Output the (X, Y) coordinate of the center of the cell containing the given text.  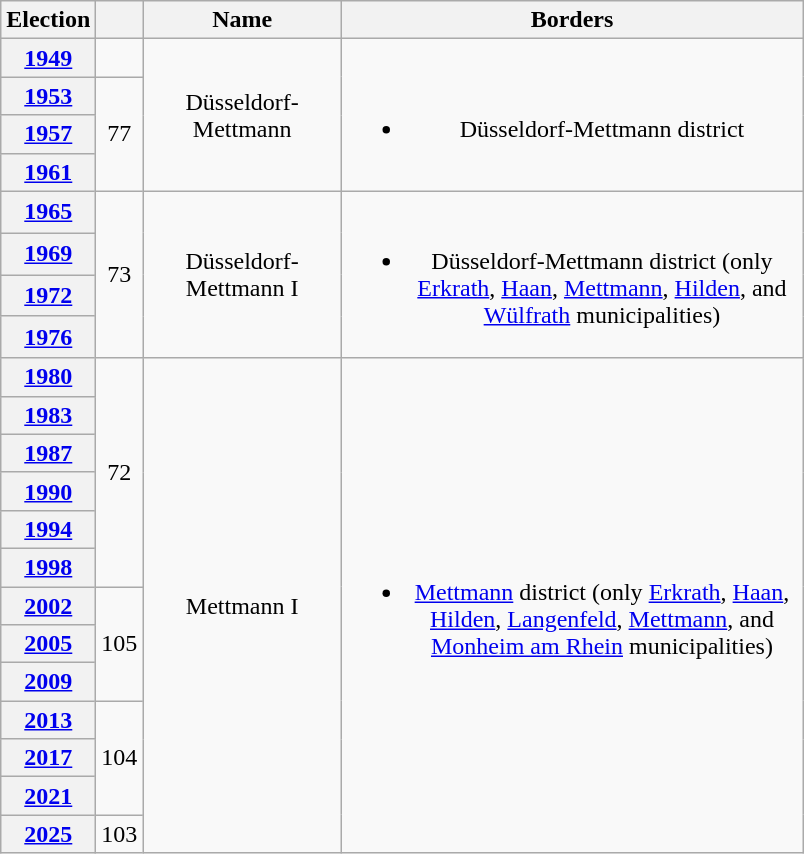
103 (120, 834)
77 (120, 134)
Election (48, 20)
1949 (48, 58)
Borders (572, 20)
Mettmann district (only Erkrath, Haan, Hilden, Langenfeld, Mettmann, and Monheim am Rhein municipalities) (572, 606)
1987 (48, 453)
Düsseldorf-Mettmann (242, 115)
1957 (48, 134)
1953 (48, 96)
2002 (48, 605)
Düsseldorf-Mettmann I (242, 274)
1998 (48, 567)
1980 (48, 377)
2005 (48, 644)
1965 (48, 212)
2025 (48, 834)
Düsseldorf-Mettmann district (only Erkrath, Haan, Mettmann, Hilden, and Wülfrath municipalities) (572, 274)
Düsseldorf-Mettmann district (572, 115)
73 (120, 274)
Mettmann I (242, 606)
105 (120, 643)
1990 (48, 491)
Name (242, 20)
1961 (48, 172)
1972 (48, 296)
1994 (48, 529)
1983 (48, 415)
1976 (48, 337)
1969 (48, 254)
72 (120, 472)
2013 (48, 720)
2009 (48, 682)
2021 (48, 796)
104 (120, 758)
2017 (48, 758)
